Locate the cell with the specified text and output its [x, y] center coordinate. 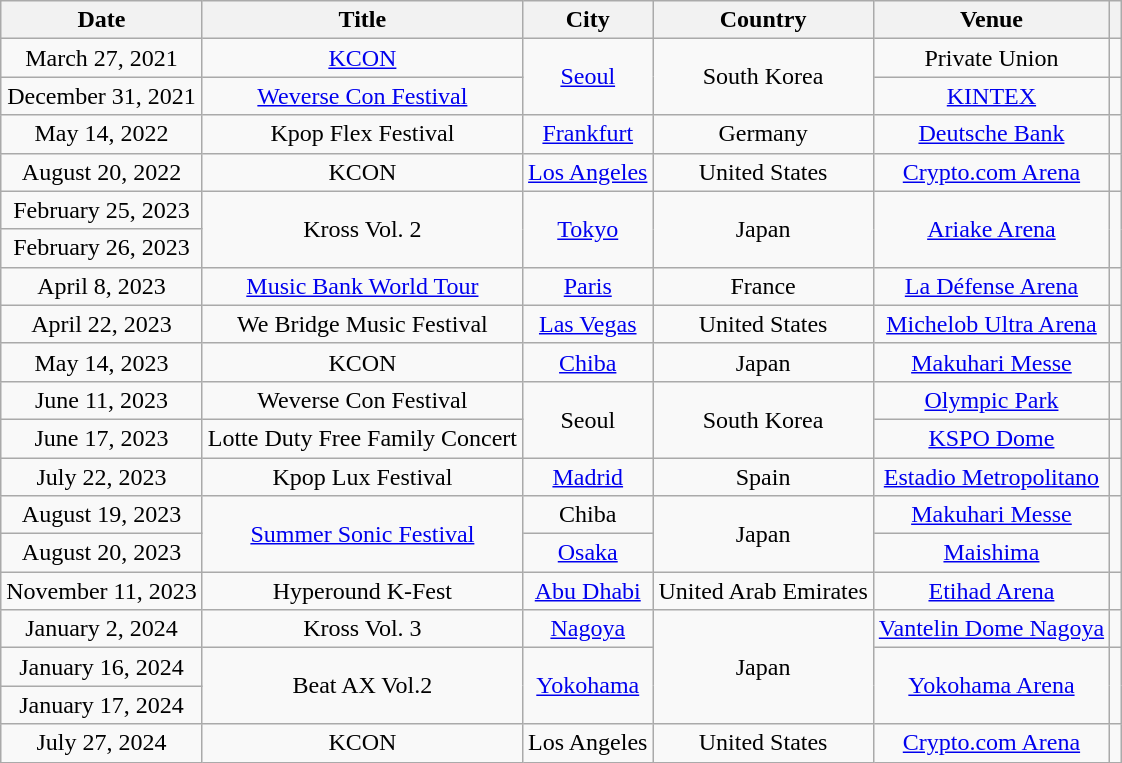
April 8, 2023 [102, 286]
Spain [763, 477]
Maishima [991, 553]
May 14, 2022 [102, 134]
KINTEX [991, 96]
Deutsche Bank [991, 134]
January 2, 2024 [102, 629]
We Bridge Music Festival [362, 324]
January 17, 2024 [102, 705]
Music Bank World Tour [362, 286]
Etihad Arena [991, 591]
France [763, 286]
Paris [588, 286]
July 27, 2024 [102, 743]
City [588, 20]
May 14, 2023 [102, 362]
Yokohama Arena [991, 686]
Beat AX Vol.2 [362, 686]
December 31, 2021 [102, 96]
Michelob Ultra Arena [991, 324]
January 16, 2024 [102, 667]
KSPO Dome [991, 438]
Vantelin Dome Nagoya [991, 629]
Country [763, 20]
Hyperound K-Fest [362, 591]
Olympic Park [991, 400]
Osaka [588, 553]
Summer Sonic Festival [362, 534]
Kross Vol. 2 [362, 229]
Las Vegas [588, 324]
Ariake Arena [991, 229]
March 27, 2021 [102, 58]
July 22, 2023 [102, 477]
Lotte Duty Free Family Concert [362, 438]
June 17, 2023 [102, 438]
Estadio Metropolitano [991, 477]
Abu Dhabi [588, 591]
United Arab Emirates [763, 591]
February 25, 2023 [102, 210]
August 20, 2023 [102, 553]
August 19, 2023 [102, 515]
Kross Vol. 3 [362, 629]
Nagoya [588, 629]
Tokyo [588, 229]
February 26, 2023 [102, 248]
Madrid [588, 477]
November 11, 2023 [102, 591]
Kpop Flex Festival [362, 134]
June 11, 2023 [102, 400]
April 22, 2023 [102, 324]
Venue [991, 20]
August 20, 2022 [102, 172]
La Défense Arena [991, 286]
Title [362, 20]
Frankfurt [588, 134]
Kpop Lux Festival [362, 477]
Germany [763, 134]
Private Union [991, 58]
Yokohama [588, 686]
Date [102, 20]
